Return the (X, Y) coordinate for the center point of the cell that contains the specified text.  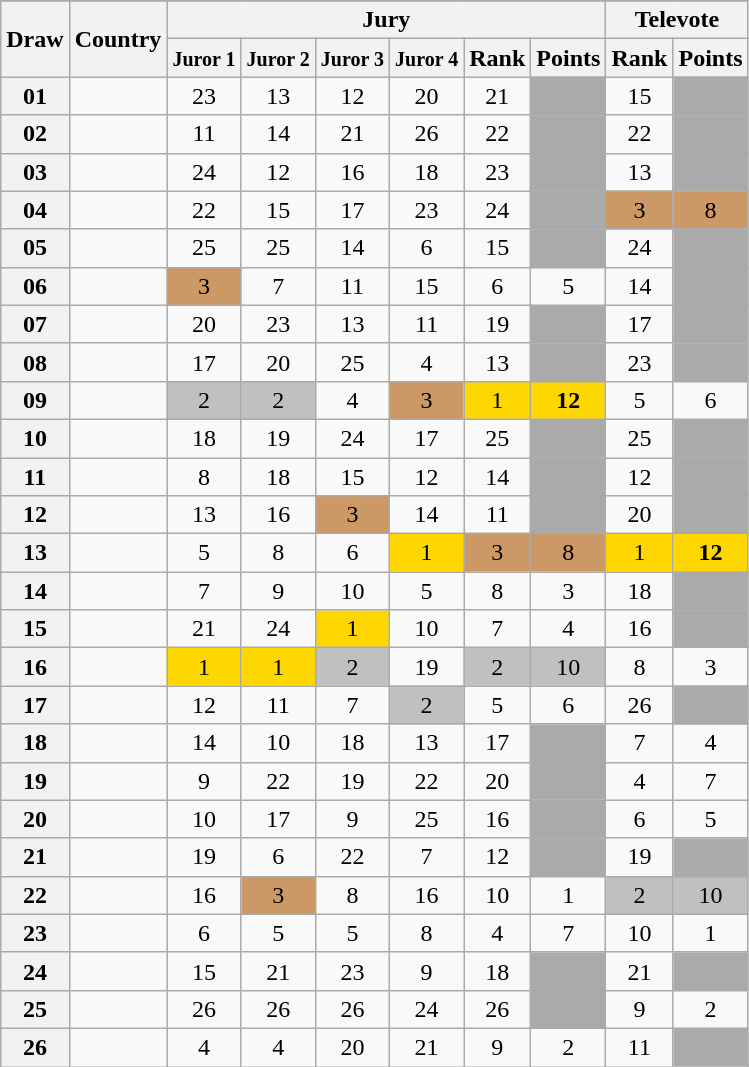
Juror 2 (278, 58)
Juror 1 (204, 58)
07 (35, 324)
Juror 4 (426, 58)
Country (118, 39)
08 (35, 362)
Draw (35, 39)
Juror 3 (352, 58)
02 (35, 134)
Televote (677, 20)
06 (35, 286)
Jury (386, 20)
09 (35, 400)
03 (35, 172)
01 (35, 96)
04 (35, 210)
05 (35, 248)
